Find where the given text appears and provide that cell's center as [X, Y] coordinate. 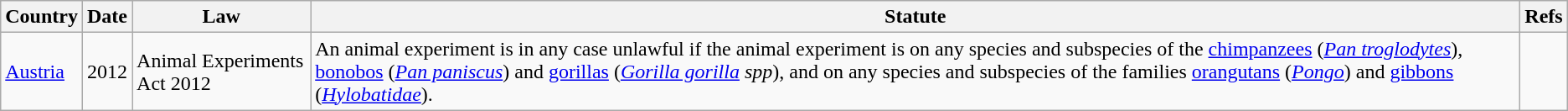
2012 [107, 71]
Statute [916, 17]
Animal Experiments Act 2012 [221, 71]
Country [42, 17]
Refs [1544, 17]
Date [107, 17]
Law [221, 17]
Austria [42, 71]
